Output the [x, y] coordinate of the center of the cell containing the given text.  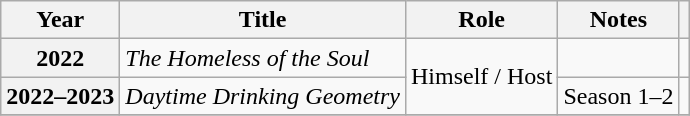
Season 1–2 [618, 96]
2022–2023 [60, 96]
Notes [618, 20]
2022 [60, 58]
Role [481, 20]
Title [263, 20]
Himself / Host [481, 77]
Daytime Drinking Geometry [263, 96]
Year [60, 20]
The Homeless of the Soul [263, 58]
